Detect which cell encompasses the target text, then output its (x, y) center coordinate. 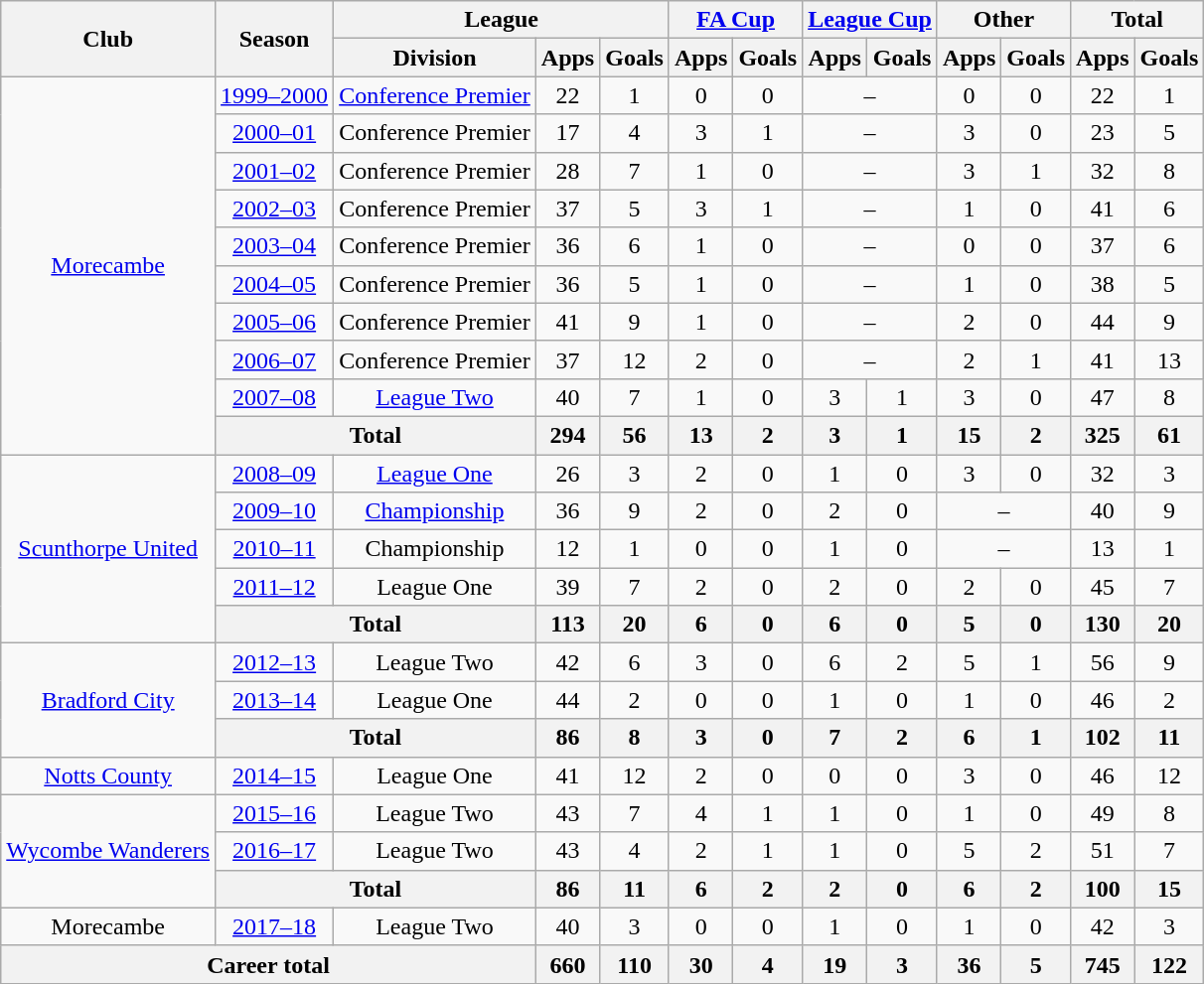
2014–15 (274, 775)
2005–06 (274, 322)
2015–16 (274, 813)
2006–07 (274, 359)
Other (1003, 20)
Club (108, 39)
38 (1103, 284)
2009–10 (274, 511)
30 (700, 964)
23 (1103, 133)
61 (1169, 435)
17 (567, 133)
2007–08 (274, 397)
Wycombe Wanderers (108, 851)
2017–18 (274, 926)
49 (1103, 813)
2002–03 (274, 209)
2011–12 (274, 587)
26 (567, 474)
39 (567, 587)
113 (567, 625)
294 (567, 435)
47 (1103, 397)
325 (1103, 435)
102 (1103, 738)
130 (1103, 625)
100 (1103, 889)
19 (834, 964)
Scunthorpe United (108, 549)
51 (1103, 851)
Season (274, 39)
2004–05 (274, 284)
122 (1169, 964)
2012–13 (274, 662)
660 (567, 964)
2000–01 (274, 133)
2016–17 (274, 851)
Notts County (108, 775)
28 (567, 171)
2001–02 (274, 171)
2013–14 (274, 700)
745 (1103, 964)
League (502, 20)
Division (435, 58)
1999–2000 (274, 95)
2003–04 (274, 246)
FA Cup (735, 20)
Bradford City (108, 700)
League Cup (870, 20)
110 (635, 964)
2008–09 (274, 474)
2010–11 (274, 549)
Career total (268, 964)
45 (1103, 587)
